Pinpoint the cell where the given text exists, returning its (x, y) midpoint coordinate. 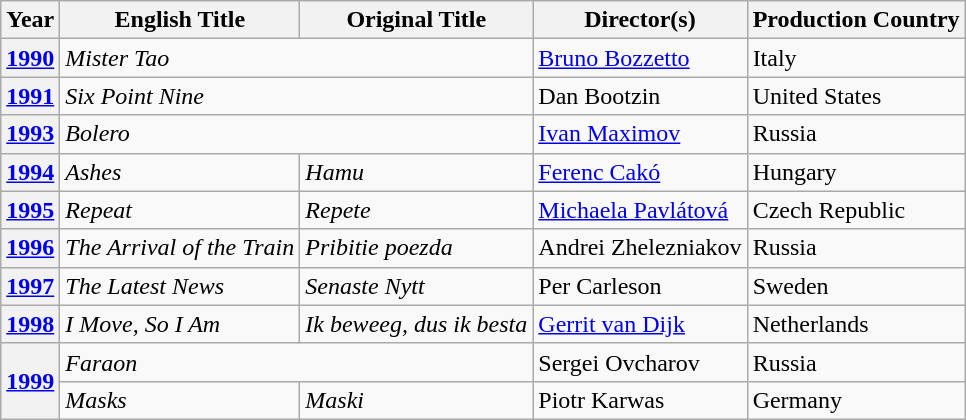
Sweden (856, 286)
1993 (30, 134)
Piotr Karwas (640, 400)
Year (30, 20)
Ferenc Cakó (640, 172)
Senaste Nytt (416, 286)
Maski (416, 400)
Six Point Nine (296, 96)
1999 (30, 381)
Mister Tao (296, 58)
Per Carleson (640, 286)
Hungary (856, 172)
1995 (30, 210)
Masks (180, 400)
Andrei Zhelezniakov (640, 248)
Production Country (856, 20)
Czech Republic (856, 210)
Italy (856, 58)
Pribitie poezda (416, 248)
Faraon (296, 362)
Gerrit van Dijk (640, 324)
Ashes (180, 172)
1991 (30, 96)
The Latest News (180, 286)
The Arrival of the Train (180, 248)
Repete (416, 210)
Sergei Ovcharov (640, 362)
Ik beweeg, dus ik besta (416, 324)
1994 (30, 172)
United States (856, 96)
Original Title (416, 20)
1996 (30, 248)
Bolero (296, 134)
Director(s) (640, 20)
Germany (856, 400)
I Move, So I Am (180, 324)
English Title (180, 20)
1997 (30, 286)
Hamu (416, 172)
Repeat (180, 210)
1990 (30, 58)
1998 (30, 324)
Bruno Bozzetto (640, 58)
Michaela Pavlátová (640, 210)
Netherlands (856, 324)
Dan Bootzin (640, 96)
Ivan Maximov (640, 134)
